Output the [x, y] coordinate of the center of the cell containing the given text.  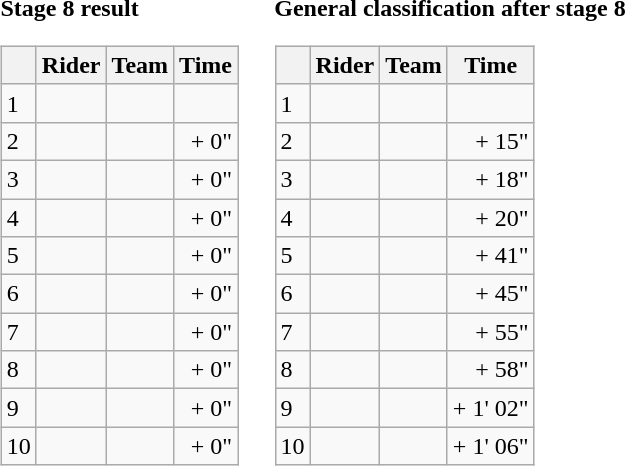
+ 45" [490, 294]
+ 58" [490, 370]
+ 1' 06" [490, 446]
+ 1' 02" [490, 408]
+ 18" [490, 179]
+ 20" [490, 217]
+ 41" [490, 256]
+ 15" [490, 141]
+ 55" [490, 332]
